Provide the (x, y) coordinate of the cell's center where the given text is located.  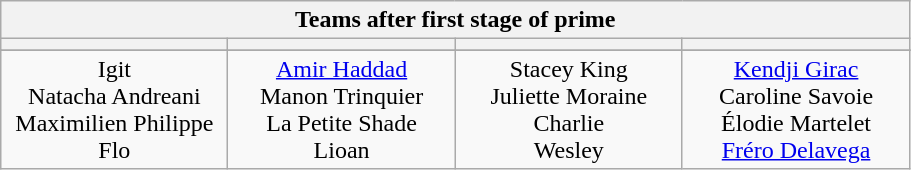
Kendji GiracCaroline SavoieÉlodie MarteletFréro Delavega (796, 110)
Amir HaddadManon TrinquierLa Petite ShadeLioan (342, 110)
Stacey KingJuliette MoraineCharlieWesley (568, 110)
Teams after first stage of prime (456, 20)
IgitNatacha AndreaniMaximilien PhilippeFlo (114, 110)
